Capture the cell that displays the provided text and extract its (X, Y) central coordinate. 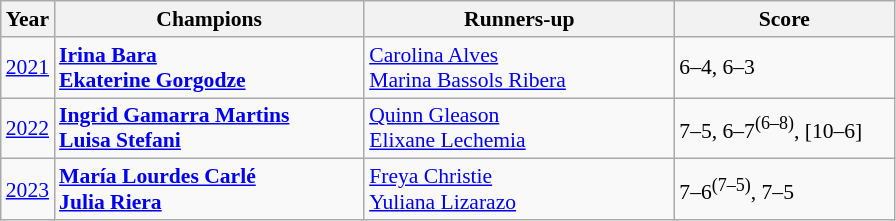
2023 (28, 190)
7–5, 6–7(6–8), [10–6] (784, 128)
2022 (28, 128)
Score (784, 19)
Runners-up (519, 19)
2021 (28, 68)
Irina Bara Ekaterine Gorgodze (209, 68)
Ingrid Gamarra Martins Luisa Stefani (209, 128)
7–6(7–5), 7–5 (784, 190)
Quinn Gleason Elixane Lechemia (519, 128)
María Lourdes Carlé Julia Riera (209, 190)
Freya Christie Yuliana Lizarazo (519, 190)
Carolina Alves Marina Bassols Ribera (519, 68)
Champions (209, 19)
Year (28, 19)
6–4, 6–3 (784, 68)
